Find where the given text appears and provide that cell's center as [x, y] coordinate. 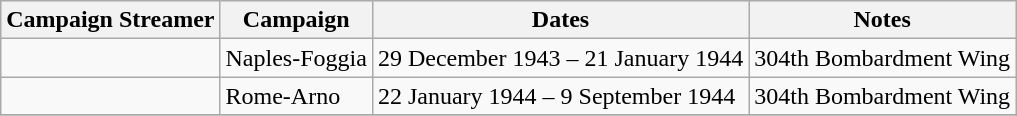
Dates [560, 20]
22 January 1944 – 9 September 1944 [560, 96]
Rome-Arno [296, 96]
Campaign Streamer [110, 20]
Campaign [296, 20]
29 December 1943 – 21 January 1944 [560, 58]
Notes [882, 20]
Naples-Foggia [296, 58]
